For the text-containing cell, return its midpoint in (X, Y) coordinate format. 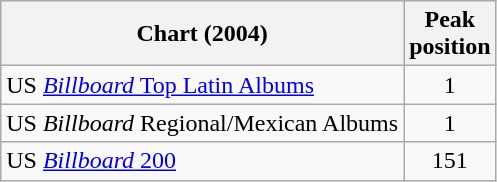
US Billboard Top Latin Albums (202, 85)
US Billboard Regional/Mexican Albums (202, 123)
US Billboard 200 (202, 161)
Peakposition (450, 34)
151 (450, 161)
Chart (2004) (202, 34)
